Search for the cell housing the specified text and yield its (X, Y) center coordinate. 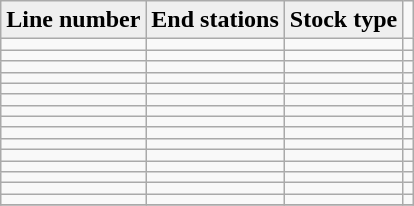
Stock type (343, 20)
Line number (74, 20)
End stations (215, 20)
